Detect which cell encompasses the target text, then output its [X, Y] center coordinate. 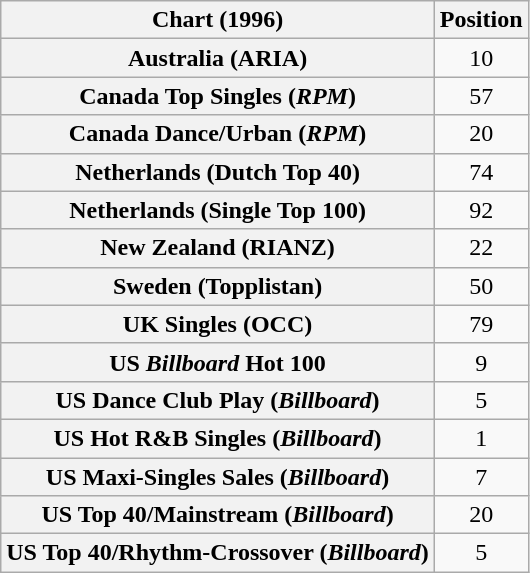
74 [481, 172]
US Top 40/Mainstream (Billboard) [218, 515]
Canada Top Singles (RPM) [218, 96]
US Hot R&B Singles (Billboard) [218, 438]
Position [481, 20]
Chart (1996) [218, 20]
9 [481, 362]
UK Singles (OCC) [218, 324]
22 [481, 248]
92 [481, 210]
Canada Dance/Urban (RPM) [218, 134]
10 [481, 58]
US Top 40/Rhythm-Crossover (Billboard) [218, 553]
Netherlands (Single Top 100) [218, 210]
US Maxi-Singles Sales (Billboard) [218, 477]
7 [481, 477]
New Zealand (RIANZ) [218, 248]
50 [481, 286]
Australia (ARIA) [218, 58]
57 [481, 96]
1 [481, 438]
79 [481, 324]
Netherlands (Dutch Top 40) [218, 172]
US Dance Club Play (Billboard) [218, 400]
US Billboard Hot 100 [218, 362]
Sweden (Topplistan) [218, 286]
